Determine the [X, Y] coordinate at the center of the cell enclosing the given text.  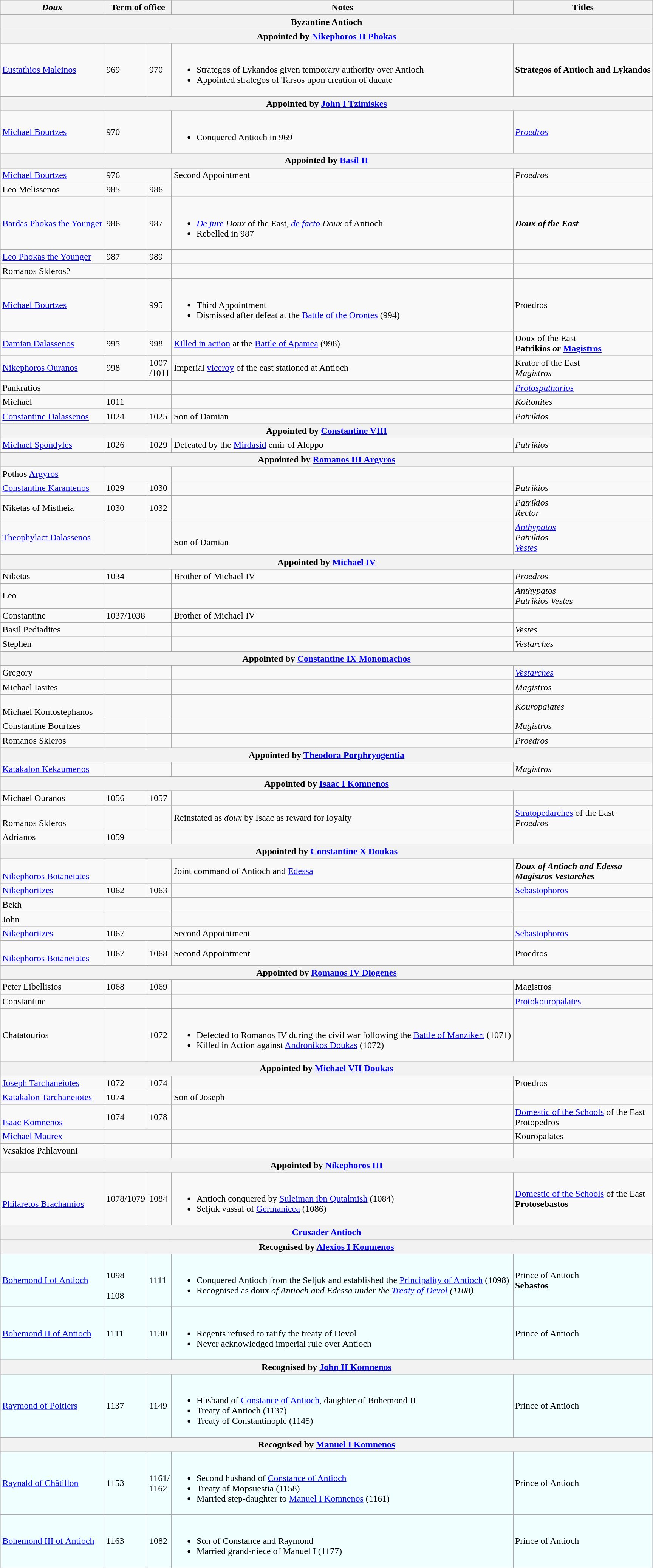
Michael [52, 402]
Conquered Antioch in 969 [342, 132]
Krator of the EastMagistros [583, 368]
Strategos of Lykandos given temporary authority over AntiochAppointed strategos of Tarsos upon creation of ducate [342, 70]
Appointed by Basil II [326, 161]
Defected to Romanos IV during the civil war following the Battle of Manzikert (1071)Killed in Action against Andronikos Doukas (1072) [342, 1035]
Leo [52, 595]
Crusader Antioch [326, 1232]
Recognised by John II Komnenos [326, 1367]
John [52, 919]
Romanos Skleros? [52, 271]
1024 [126, 416]
1026 [126, 445]
Eustathios Maleinos [52, 70]
Imperial viceroy of the east stationed at Antioch [342, 368]
1084 [159, 1199]
1034 [138, 576]
1078/1079 [126, 1199]
Constantine Bourtzes [52, 726]
Appointed by Constantine VIII [326, 431]
Michael Ouranos [52, 798]
Recognised by Alexios I Komnenos [326, 1247]
Katakalon Tarchaneiotes [52, 1097]
Michael Maurex [52, 1136]
Appointed by Nikephoros II Phokas [326, 36]
Bardas Phokas the Younger [52, 223]
1059 [138, 837]
1007/1011 [159, 368]
Peter Libellisios [52, 987]
Bohemond II of Antioch [52, 1333]
1011 [138, 402]
Raynald of Châtillon [52, 1483]
Katakalon Kekaumenos [52, 769]
1057 [159, 798]
Raymond of Poitiers [52, 1406]
1037/1038 [138, 615]
Niketas [52, 576]
Isaac Komnenos [52, 1117]
1062 [126, 891]
Husband of Constance of Antioch, daughter of Bohemond IITreaty of Antioch (1137)Treaty of Constantinople (1145) [342, 1406]
Leo Melissenos [52, 189]
Protospatharios [583, 388]
Recognised by Manuel I Komnenos [326, 1444]
Third AppointmentDismissed after defeat at the Battle of the Orontes (994) [342, 305]
Damian Dalassenos [52, 344]
1063 [159, 891]
Leo Phokas the Younger [52, 257]
Michael Spondyles [52, 445]
Bohemond I of Antioch [52, 1280]
Joint command of Antioch and Edessa [342, 871]
Doux of the EastPatrikios or Magistros [583, 344]
Stephen [52, 644]
Doux [52, 8]
Defeated by the Mirdasid emir of Aleppo [342, 445]
Appointed by Michael VII Doukas [326, 1069]
Appointed by Constantine IX Monomachos [326, 659]
Reinstated as doux by Isaac as reward for loyalty [342, 818]
1056 [126, 798]
1082 [159, 1541]
Domestic of the Schools of the EastProtopedros [583, 1117]
Strategos of Antioch and Lykandos [583, 70]
Bekh [52, 905]
Nikephoros Ouranos [52, 368]
Appointed by Constantine X Doukas [326, 851]
Byzantine Antioch [326, 22]
Appointed by Michael IV [326, 562]
10981108 [126, 1280]
Michael Kontostephanos [52, 707]
Killed in action at the Battle of Apamea (998) [342, 344]
1078 [159, 1117]
Regents refused to ratify the treaty of DevolNever acknowledged imperial rule over Antioch [342, 1333]
Domestic of the Schools of the EastProtosebastos [583, 1199]
1153 [126, 1483]
Basil Pediadites [52, 630]
Theophylact Dalassenos [52, 537]
985 [126, 189]
Pankratios [52, 388]
PatrikiosRector [583, 508]
AnthypatosPatrikios Vestes [583, 595]
Joseph Tarchaneiotes [52, 1083]
Son of Joseph [342, 1097]
1137 [126, 1406]
Pothos Argyros [52, 474]
Appointed by Nikephoros III [326, 1165]
1149 [159, 1406]
Appointed by Romanos IV Diogenes [326, 973]
976 [138, 175]
Koitonites [583, 402]
Gregory [52, 673]
Michael Iasites [52, 687]
1025 [159, 416]
Term of office [138, 8]
Protokouropalates [583, 1001]
Son of Constance and RaymondMarried grand-niece of Manuel I (1177) [342, 1541]
Bohemond III of Antioch [52, 1541]
Second husband of Constance of AntiochTreaty of Mopsuestia (1158)Married step-daughter to Manuel I Komnenos (1161) [342, 1483]
1163 [126, 1541]
Chatatourios [52, 1035]
Vasakios Pahlavouni [52, 1150]
De jure Doux of the East, de facto Doux of AntiochRebelled in 987 [342, 223]
Stratopedarches of the EastProedros [583, 818]
Doux of Antioch and EdessaMagistros Vestarches [583, 871]
Vestes [583, 630]
1130 [159, 1333]
Philaretos Brachamios [52, 1199]
Prince of AntiochSebastos [583, 1280]
Appointed by Isaac I Komnenos [326, 784]
Constantine Dalassenos [52, 416]
Notes [342, 8]
Adrianos [52, 837]
989 [159, 257]
Titles [583, 8]
969 [126, 70]
1032 [159, 508]
Appointed by John I Tzimiskes [326, 104]
Niketas of Mistheia [52, 508]
Doux of the East [583, 223]
Appointed by Theodora Porphryogentia [326, 755]
Constantine Karantenos [52, 488]
Appointed by Romanos III Argyros [326, 459]
Antioch conquered by Suleiman ibn Qutalmish (1084)Seljuk vassal of Germanicea (1086) [342, 1199]
1161/1162 [159, 1483]
AnthypatosPatrikiosVestes [583, 537]
1069 [159, 987]
